From the cell containing the given text, extract its center point as [x, y] coordinate. 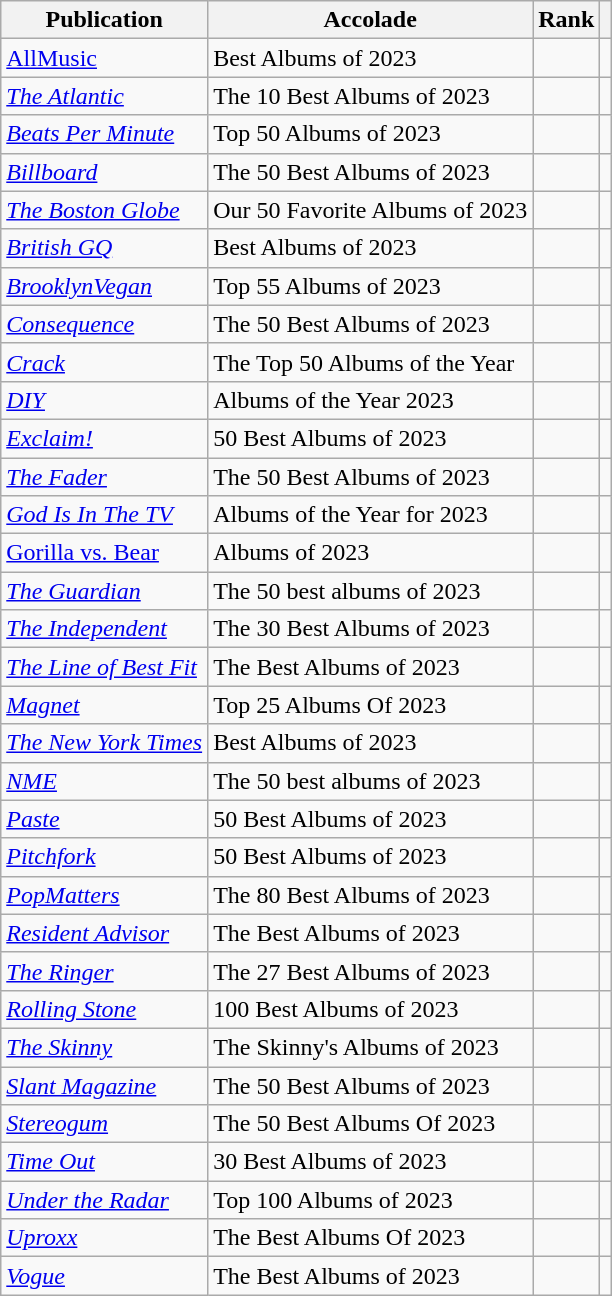
Rolling Stone [104, 1009]
The Guardian [104, 591]
NME [104, 781]
Albums of the Year 2023 [370, 400]
The Top 50 Albums of the Year [370, 362]
God Is In The TV [104, 515]
Crack [104, 362]
The Ringer [104, 971]
British GQ [104, 248]
AllMusic [104, 58]
Uproxx [104, 1238]
PopMatters [104, 895]
The New York Times [104, 743]
The Atlantic [104, 96]
The 30 Best Albums of 2023 [370, 629]
Magnet [104, 705]
Exclaim! [104, 438]
The 50 Best Albums Of 2023 [370, 1124]
Top 100 Albums of 2023 [370, 1200]
The Boston Globe [104, 210]
Albums of the Year for 2023 [370, 515]
DIY [104, 400]
Vogue [104, 1276]
The 27 Best Albums of 2023 [370, 971]
Accolade [370, 20]
Consequence [104, 324]
Beats Per Minute [104, 134]
Paste [104, 819]
The Independent [104, 629]
Pitchfork [104, 857]
The Line of Best Fit [104, 667]
Rank [566, 20]
Top 55 Albums of 2023 [370, 286]
Publication [104, 20]
Under the Radar [104, 1200]
Top 25 Albums Of 2023 [370, 705]
Top 50 Albums of 2023 [370, 134]
Stereogum [104, 1124]
The Skinny's Albums of 2023 [370, 1047]
The Best Albums Of 2023 [370, 1238]
Gorilla vs. Bear [104, 553]
The 10 Best Albums of 2023 [370, 96]
Time Out [104, 1162]
Billboard [104, 172]
BrooklynVegan [104, 286]
Slant Magazine [104, 1085]
30 Best Albums of 2023 [370, 1162]
Our 50 Favorite Albums of 2023 [370, 210]
The 80 Best Albums of 2023 [370, 895]
100 Best Albums of 2023 [370, 1009]
The Skinny [104, 1047]
Albums of 2023 [370, 553]
Resident Advisor [104, 933]
The Fader [104, 477]
